Determine the [x, y] coordinate at the center of the cell enclosing the given text.  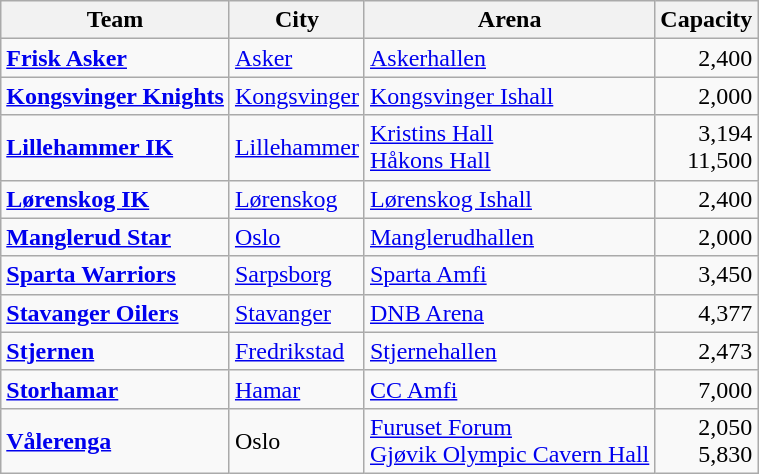
3,194 11,500 [706, 148]
Stjernen [116, 351]
2,050 5,830 [706, 440]
Lillehammer IK [116, 148]
CC Amfi [509, 389]
Stjernehallen [509, 351]
7,000 [706, 389]
Hamar [296, 389]
Sparta Amfi [509, 275]
2,473 [706, 351]
Stavanger [296, 313]
DNB Arena [509, 313]
Arena [509, 20]
City [296, 20]
Lørenskog IK [116, 199]
Capacity [706, 20]
Team [116, 20]
Asker [296, 58]
Fredrikstad [296, 351]
Kongsvinger [296, 96]
Kongsvinger Ishall [509, 96]
3,450 [706, 275]
Manglerudhallen [509, 237]
Sparta Warriors [116, 275]
Stavanger Oilers [116, 313]
Sarpsborg [296, 275]
Kongsvinger Knights [116, 96]
Kristins Hall Håkons Hall [509, 148]
Manglerud Star [116, 237]
4,377 [706, 313]
Vålerenga [116, 440]
Furuset Forum Gjøvik Olympic Cavern Hall [509, 440]
Lillehammer [296, 148]
Storhamar [116, 389]
Askerhallen [509, 58]
Lørenskog Ishall [509, 199]
Frisk Asker [116, 58]
Lørenskog [296, 199]
